From the cell containing the given text, extract its center point as [X, Y] coordinate. 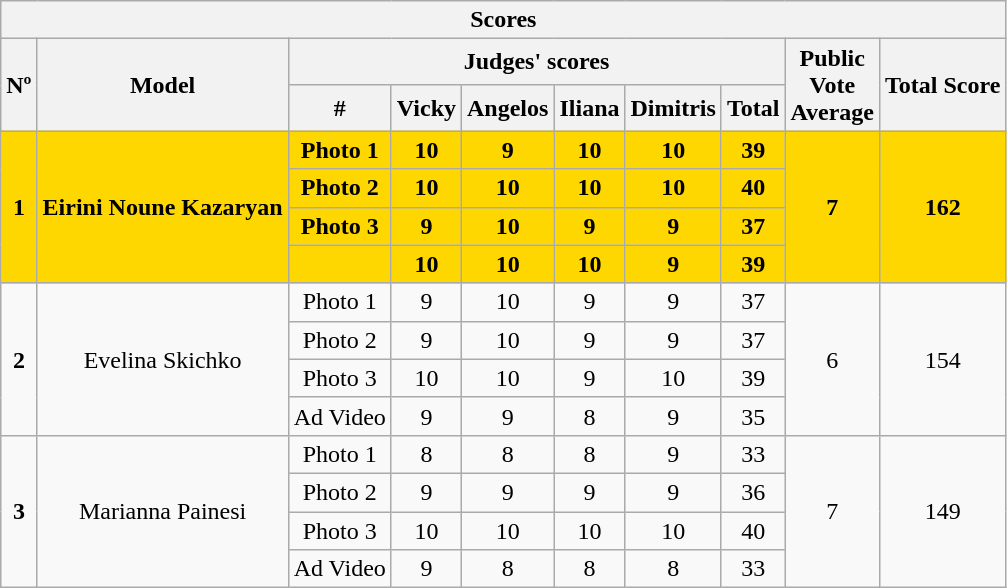
3 [19, 511]
Dimitris [673, 108]
Nº [19, 85]
Scores [504, 20]
Eirini Noune Kazaryan [162, 207]
Evelina Skichko [162, 359]
35 [753, 416]
PublicVoteAverage [832, 85]
Total Score [942, 85]
149 [942, 511]
6 [832, 359]
Model [162, 85]
Vicky [426, 108]
Marianna Painesi [162, 511]
154 [942, 359]
162 [942, 207]
36 [753, 492]
Judges' scores [536, 62]
Total [753, 108]
# [340, 108]
Iliana [590, 108]
2 [19, 359]
Angelos [508, 108]
1 [19, 207]
